From the cell containing the given text, extract its center point as (X, Y) coordinate. 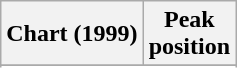
Chart (1999) (72, 34)
Peakposition (189, 34)
